Output the [x, y] coordinate of the center of the cell containing the given text.  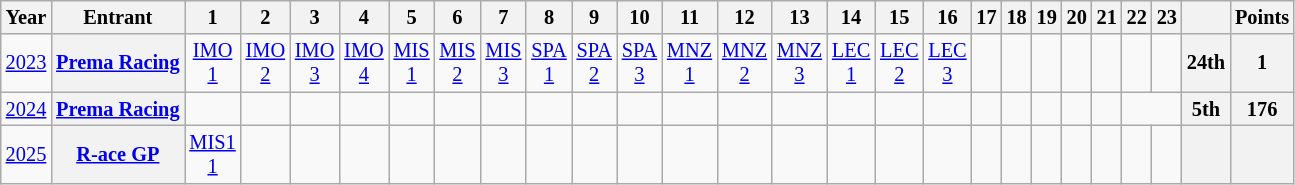
IMO4 [364, 63]
24th [1206, 63]
176 [1262, 109]
Points [1262, 17]
IMO3 [314, 63]
LEC1 [851, 63]
LEC3 [947, 63]
21 [1107, 17]
SPA2 [594, 63]
5th [1206, 109]
4 [364, 17]
18 [1017, 17]
22 [1137, 17]
LEC2 [899, 63]
MNZ3 [800, 63]
9 [594, 17]
MNZ1 [690, 63]
6 [458, 17]
15 [899, 17]
19 [1047, 17]
MNZ2 [744, 63]
17 [987, 17]
2025 [26, 154]
3 [314, 17]
8 [548, 17]
13 [800, 17]
MIS2 [458, 63]
IMO1 [212, 63]
10 [640, 17]
7 [503, 17]
20 [1077, 17]
5 [412, 17]
14 [851, 17]
R-ace GP [118, 154]
Year [26, 17]
2 [266, 17]
SPA1 [548, 63]
2024 [26, 109]
IMO2 [266, 63]
16 [947, 17]
12 [744, 17]
2023 [26, 63]
23 [1167, 17]
MIS3 [503, 63]
MIS1 [412, 63]
11 [690, 17]
SPA3 [640, 63]
MIS11 [212, 154]
Entrant [118, 17]
